Scan for the cell matching the given text and deliver its (X, Y) coordinate at center. 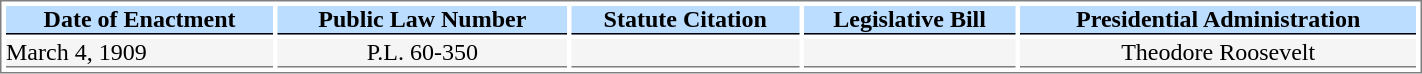
Presidential Administration (1218, 20)
Public Law Number (422, 20)
Legislative Bill (909, 20)
Statute Citation (686, 20)
Theodore Roosevelt (1218, 53)
Date of Enactment (140, 20)
March 4, 1909 (140, 53)
P.L. 60-350 (422, 53)
